Output the (x, y) coordinate of the center of the cell containing the given text.  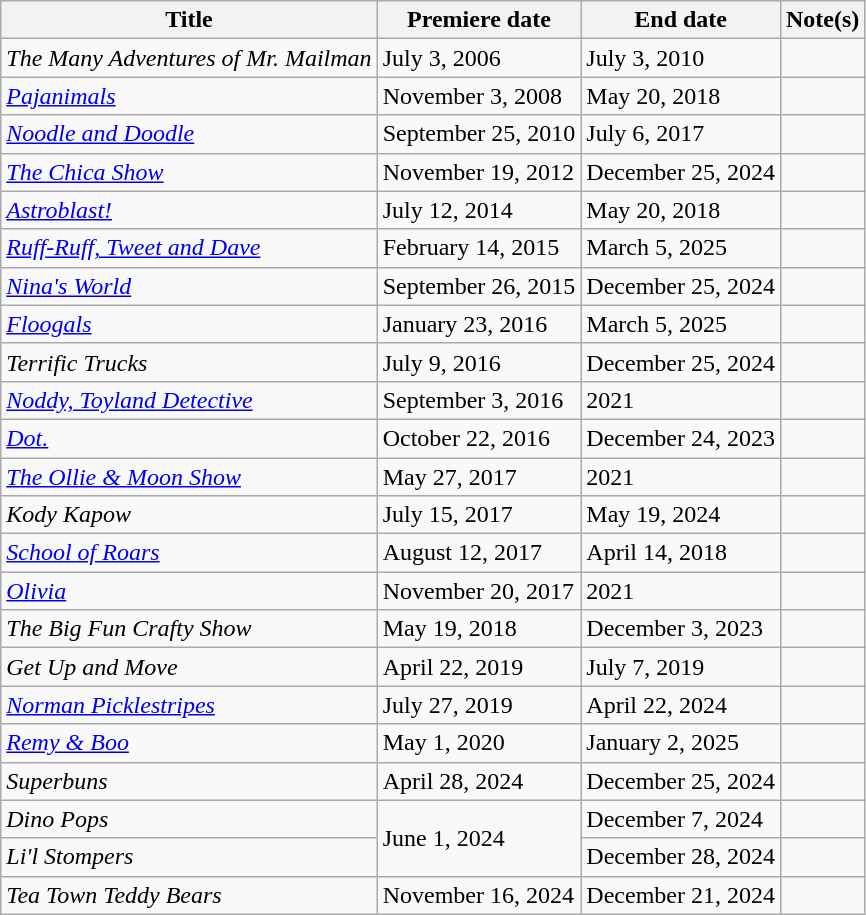
December 24, 2023 (681, 438)
Title (189, 20)
School of Roars (189, 553)
Floogals (189, 324)
Noddy, Toyland Detective (189, 400)
Kody Kapow (189, 515)
April 14, 2018 (681, 553)
September 26, 2015 (479, 286)
July 6, 2017 (681, 134)
June 1, 2024 (479, 838)
January 2, 2025 (681, 743)
May 27, 2017 (479, 477)
Pajanimals (189, 96)
Nina's World (189, 286)
December 3, 2023 (681, 629)
Ruff-Ruff, Tweet and Dave (189, 248)
Tea Town Teddy Bears (189, 895)
End date (681, 20)
Dot. (189, 438)
Olivia (189, 591)
December 28, 2024 (681, 857)
Remy & Boo (189, 743)
The Ollie & Moon Show (189, 477)
Note(s) (822, 20)
December 7, 2024 (681, 819)
Terrific Trucks (189, 362)
The Many Adventures of Mr. Mailman (189, 58)
November 19, 2012 (479, 172)
July 15, 2017 (479, 515)
The Big Fun Crafty Show (189, 629)
Dino Pops (189, 819)
July 7, 2019 (681, 667)
July 27, 2019 (479, 705)
February 14, 2015 (479, 248)
July 9, 2016 (479, 362)
August 12, 2017 (479, 553)
Superbuns (189, 781)
Norman Picklestripes (189, 705)
May 1, 2020 (479, 743)
May 19, 2018 (479, 629)
November 20, 2017 (479, 591)
July 3, 2006 (479, 58)
Li'l Stompers (189, 857)
Premiere date (479, 20)
September 3, 2016 (479, 400)
July 3, 2010 (681, 58)
September 25, 2010 (479, 134)
Astroblast! (189, 210)
Noodle and Doodle (189, 134)
Get Up and Move (189, 667)
December 21, 2024 (681, 895)
May 19, 2024 (681, 515)
April 28, 2024 (479, 781)
July 12, 2014 (479, 210)
April 22, 2019 (479, 667)
November 16, 2024 (479, 895)
April 22, 2024 (681, 705)
January 23, 2016 (479, 324)
The Chica Show (189, 172)
November 3, 2008 (479, 96)
October 22, 2016 (479, 438)
